Find where the given text appears and provide that cell's center as (X, Y) coordinate. 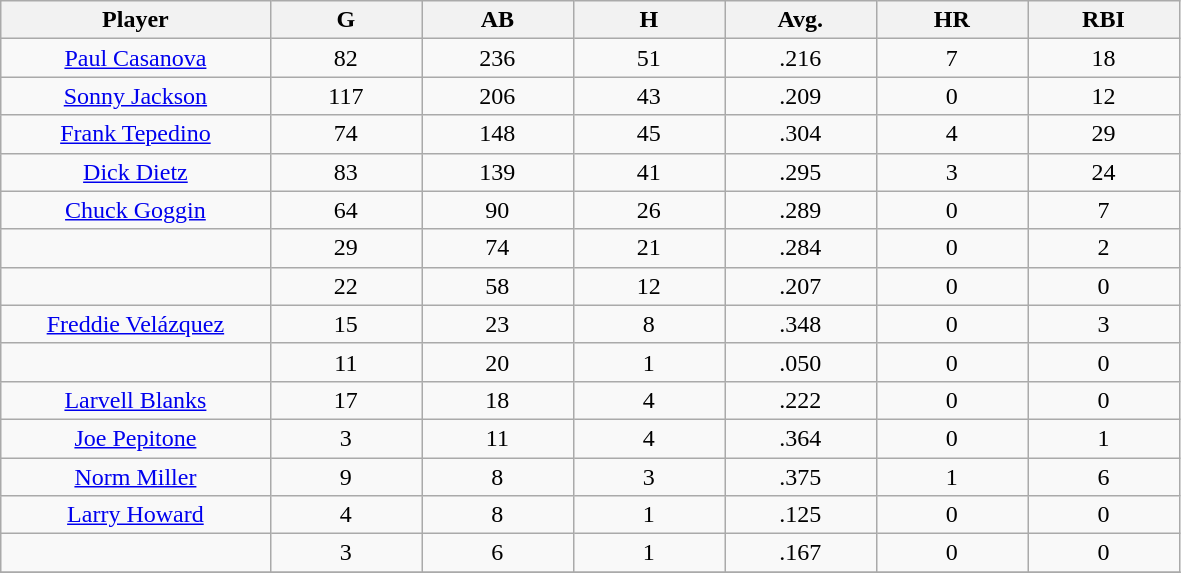
51 (649, 58)
.207 (801, 286)
Avg. (801, 20)
20 (498, 362)
Joe Pepitone (136, 438)
RBI (1104, 20)
58 (498, 286)
83 (346, 172)
22 (346, 286)
Chuck Goggin (136, 210)
.222 (801, 400)
17 (346, 400)
21 (649, 248)
Larvell Blanks (136, 400)
Larry Howard (136, 515)
.375 (801, 477)
9 (346, 477)
Player (136, 20)
.284 (801, 248)
.125 (801, 515)
AB (498, 20)
H (649, 20)
43 (649, 96)
HR (952, 20)
.364 (801, 438)
Dick Dietz (136, 172)
139 (498, 172)
24 (1104, 172)
.295 (801, 172)
G (346, 20)
Paul Casanova (136, 58)
Freddie Velázquez (136, 324)
.289 (801, 210)
.216 (801, 58)
2 (1104, 248)
15 (346, 324)
82 (346, 58)
.167 (801, 553)
23 (498, 324)
41 (649, 172)
.304 (801, 134)
206 (498, 96)
236 (498, 58)
26 (649, 210)
.348 (801, 324)
.050 (801, 362)
Frank Tepedino (136, 134)
Norm Miller (136, 477)
117 (346, 96)
90 (498, 210)
148 (498, 134)
64 (346, 210)
Sonny Jackson (136, 96)
45 (649, 134)
.209 (801, 96)
